Determine the (x, y) coordinate at the center of the cell enclosing the given text.  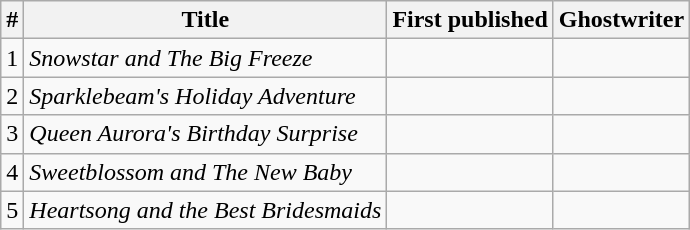
Sparklebeam's Holiday Adventure (206, 96)
First published (470, 20)
Sweetblossom and The New Baby (206, 172)
# (12, 20)
1 (12, 58)
5 (12, 210)
4 (12, 172)
Title (206, 20)
Heartsong and the Best Bridesmaids (206, 210)
Snowstar and The Big Freeze (206, 58)
3 (12, 134)
Queen Aurora's Birthday Surprise (206, 134)
Ghostwriter (621, 20)
2 (12, 96)
